Extract the [X, Y] coordinate from the center of the cell holding the provided text.  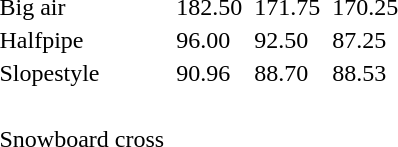
88.70 [288, 73]
90.96 [210, 73]
96.00 [210, 40]
92.50 [288, 40]
